Return (X, Y) of the center of cell containing provided text 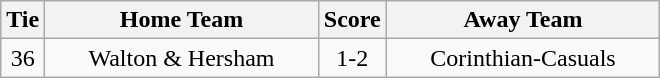
36 (23, 58)
Home Team (182, 20)
Tie (23, 20)
Away Team (523, 20)
1-2 (352, 58)
Walton & Hersham (182, 58)
Corinthian-Casuals (523, 58)
Score (352, 20)
